Find where the given text appears and provide that cell's center as [x, y] coordinate. 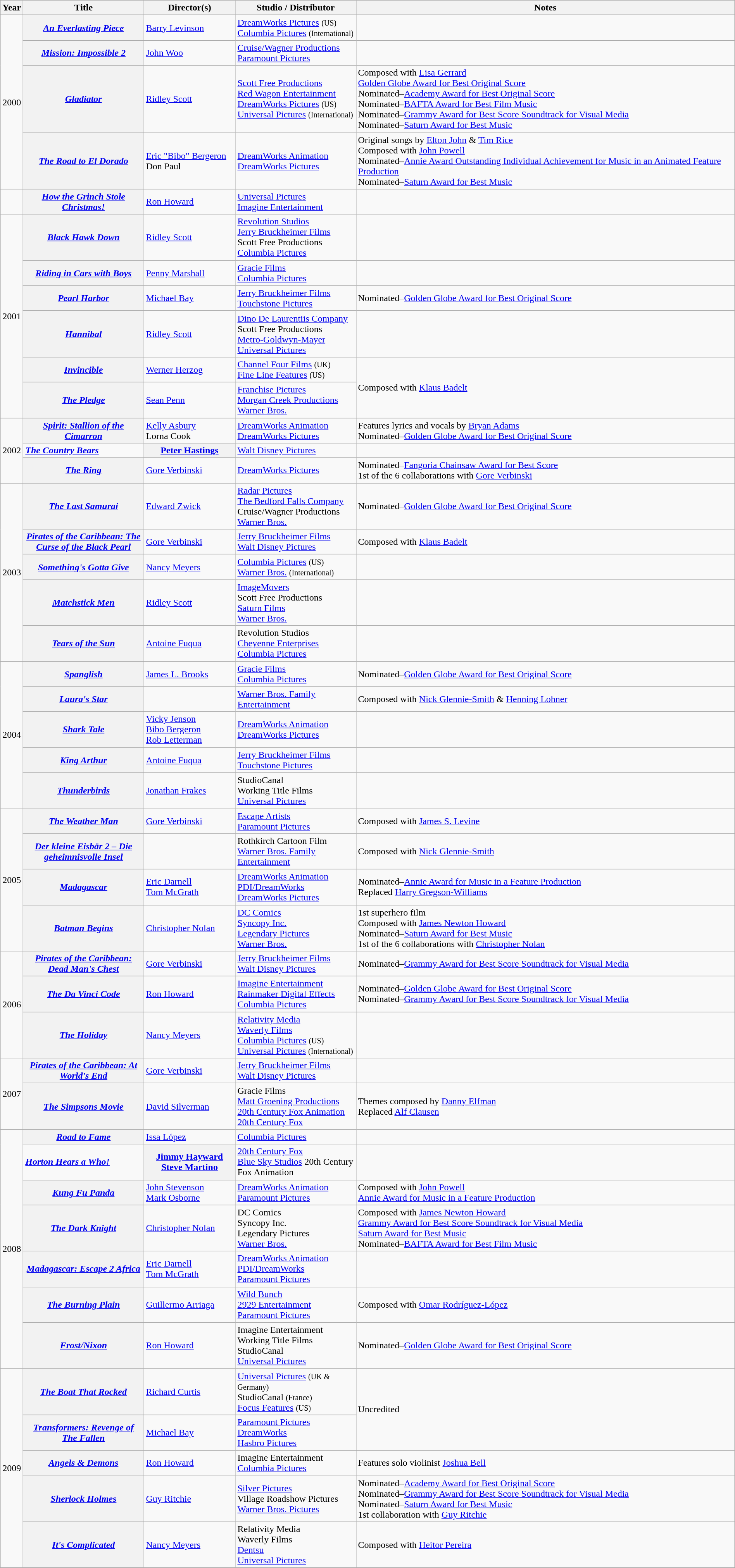
How the Grinch Stole Christmas! [84, 201]
Warner Bros. Family Entertainment [295, 699]
DreamWorks AnimationPDI/DreamWorksParamount Pictures [295, 1269]
The Dark Knight [84, 1228]
StudioCanalWorking Title FilmsUniversal Pictures [295, 790]
Black Hawk Down [84, 237]
The Pledge [84, 400]
Frost/Nixon [84, 1345]
Composed with John PowellAnnie Award for Music in a Feature Production [545, 1193]
2009 [12, 1468]
Spanglish [84, 674]
Channel Four Films (UK)Fine Line Features (US) [295, 370]
Dino De Laurentiis CompanyScott Free ProductionsMetro-Goldwyn-MayerUniversal Pictures [295, 334]
Sherlock Holmes [84, 1499]
Der kleine Eisbär 2 – Die geheimnisvolle Insel [84, 851]
2003 [12, 572]
Batman Begins [84, 928]
Matchstick Men [84, 603]
Tears of the Sun [84, 644]
Composed with James S. Levine [545, 821]
The Holiday [84, 1035]
Kelly AsburyLorna Cook [190, 430]
Wild Bunch2929 EntertainmentParamount Pictures [295, 1305]
James L. Brooks [190, 674]
Invincible [84, 370]
2007 [12, 1094]
The Country Bears [84, 451]
Columbia Pictures (US)Warner Bros. (International) [295, 567]
Horton Hears a Who! [84, 1162]
Notes [545, 8]
Pirates of the Caribbean: Dead Man's Chest [84, 964]
Gracie FilmsMatt Groening Productions20th Century Fox Animation20th Century Fox [295, 1107]
Nominated–Golden Globe Award for Best Original ScoreNominated–Grammy Award for Best Score Soundtrack for Visual Media [545, 994]
1st superhero filmComposed with James Newton HowardNominated–Saturn Award for Best Music1st of the 6 collaborations with Christopher Nolan [545, 928]
Scott Free ProductionsRed Wagon EntertainmentDreamWorks Pictures (US)Universal Pictures (International) [295, 99]
Shark Tale [84, 730]
DreamWorks Pictures [295, 470]
Madagascar [84, 887]
Edward Zwick [190, 506]
John StevensonMark Osborne [190, 1193]
Nominated–Fangoria Chainsaw Award for Best Score1st of the 6 collaborations with Gore Verbinski [545, 470]
Jimmy HaywardSteve Martino [190, 1162]
Uncredited [545, 1410]
Guy Ritchie [190, 1499]
Madagascar: Escape 2 Africa [84, 1269]
Thunderbirds [84, 790]
Nominated–Grammy Award for Best Score Soundtrack for Visual Media [545, 964]
2001 [12, 316]
Angels & Demons [84, 1463]
ImageMoversScott Free ProductionsSaturn FilmsWarner Bros. [295, 603]
Escape ArtistsParamount Pictures [295, 821]
Cruise/Wagner ProductionsParamount Pictures [295, 53]
Something's Gotta Give [84, 567]
Revolution StudiosCheyenne EnterprisesColumbia Pictures [295, 644]
2005 [12, 880]
Transformers: Revenge of The Fallen [84, 1432]
Columbia Pictures [295, 1137]
Director(s) [190, 8]
DreamWorks AnimationPDI/DreamWorksDreamWorks Pictures [295, 887]
Issa López [190, 1137]
Paramount PicturesDreamWorksHasbro Pictures [295, 1432]
2000 [12, 102]
The Road to El Dorado [84, 161]
Relativity MediaWaverly FilmsColumbia Pictures (US)Universal Pictures (International) [295, 1035]
Laura's Star [84, 699]
Year [12, 8]
Composed with Heitor Pereira [545, 1545]
Revolution StudiosJerry Bruckheimer FilmsScott Free ProductionsColumbia Pictures [295, 237]
The Ring [84, 470]
Walt Disney Pictures [295, 451]
King Arthur [84, 760]
Rothkirch Cartoon FilmWarner Bros. Family Entertainment [295, 851]
Universal Pictures (UK & Germany)StudioCanal (France)Focus Features (US) [295, 1392]
Radar PicturesThe Bedford Falls CompanyCruise/Wagner ProductionsWarner Bros. [295, 506]
20th Century FoxBlue Sky Studios 20th Century Fox Animation [295, 1162]
Franchise PicturesMorgan Creek ProductionsWarner Bros. [295, 400]
An Everlasting Piece [84, 28]
Studio / Distributor [295, 8]
The Weather Man [84, 821]
Mission: Impossible 2 [84, 53]
It's Complicated [84, 1545]
Vicky JensonBibo BergeronRob Letterman [190, 730]
Features lyrics and vocals by Bryan AdamsNominated–Golden Globe Award for Best Original Score [545, 430]
The Last Samurai [84, 506]
Nominated–Annie Award for Music in a Feature ProductionReplaced Harry Gregson-Williams [545, 887]
Silver PicturesVillage Roadshow PicturesWarner Bros. Pictures [295, 1499]
Pirates of the Caribbean: The Curse of the Black Pearl [84, 542]
2006 [12, 1005]
Imagine EntertainmentRainmaker Digital EffectsColumbia Pictures [295, 994]
Hannibal [84, 334]
Imagine EntertainmentColumbia Pictures [295, 1463]
Eric "Bibo" BergeronDon Paul [190, 161]
Riding in Cars with Boys [84, 273]
Kung Fu Panda [84, 1193]
2002 [12, 450]
Road to Fame [84, 1137]
Pearl Harbor [84, 298]
John Woo [190, 53]
Werner Herzog [190, 370]
Spirit: Stallion of the Cimarron [84, 430]
Composed with Nick Glennie-Smith & Henning Lohner [545, 699]
Themes composed by Danny ElfmanReplaced Alf Clausen [545, 1107]
Title [84, 8]
Barry Levinson [190, 28]
The Simpsons Movie [84, 1107]
Universal PicturesImagine Entertainment [295, 201]
Penny Marshall [190, 273]
The Burning Plain [84, 1305]
DreamWorks Pictures (US)Columbia Pictures (International) [295, 28]
Richard Curtis [190, 1392]
David Silverman [190, 1107]
2004 [12, 735]
Composed with Omar Rodríguez-López [545, 1305]
Features solo violinist Joshua Bell [545, 1463]
Imagine EntertainmentWorking Title FilmsStudioCanalUniversal Pictures [295, 1345]
Composed with Nick Glennie-Smith [545, 851]
Guillermo Arriaga [190, 1305]
Jonathan Frakes [190, 790]
Gladiator [84, 99]
Peter Hastings [190, 451]
The Boat That Rocked [84, 1392]
Relativity MediaWaverly FilmsDentsuUniversal Pictures [295, 1545]
Sean Penn [190, 400]
The Da Vinci Code [84, 994]
Pirates of the Caribbean: At World's End [84, 1071]
2008 [12, 1249]
DreamWorks AnimationParamount Pictures [295, 1193]
